Return (x, y) of the center of cell containing provided text 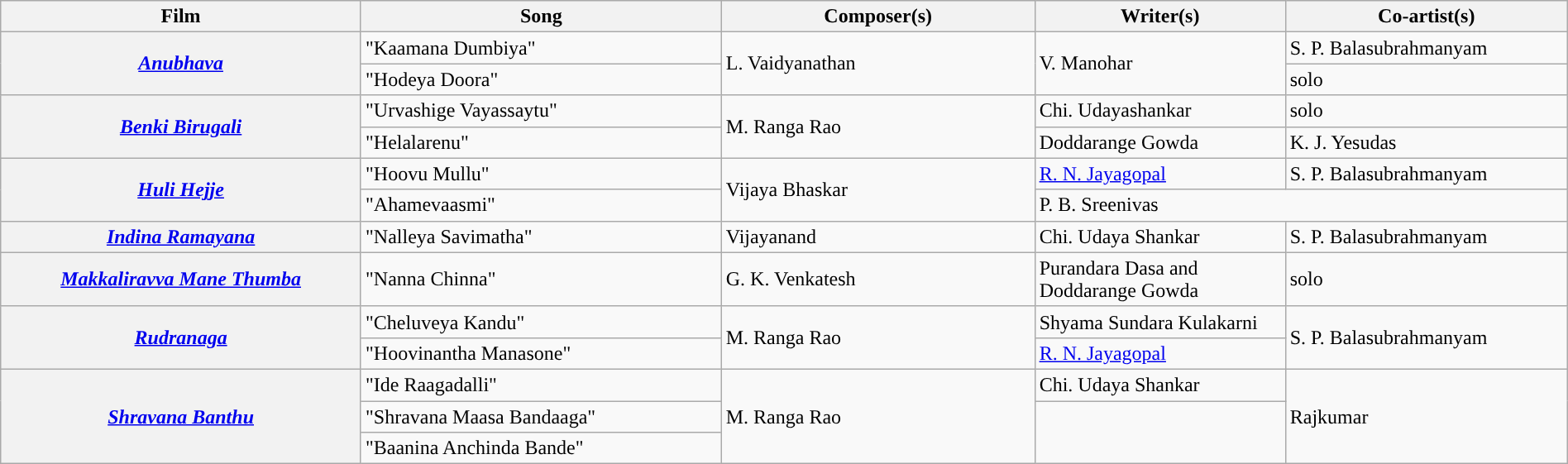
Chi. Udayashankar (1159, 111)
"Helalarenu" (541, 142)
Anubhava (181, 64)
K. J. Yesudas (1426, 142)
Benki Birugali (181, 127)
Shravana Banthu (181, 416)
P. B. Sreenivas (1301, 205)
Makkaliravva Mane Thumba (181, 280)
Film (181, 17)
Vijaya Bhaskar (878, 189)
"Nalleya Savimatha" (541, 237)
"Ahamevaasmi" (541, 205)
Co-artist(s) (1426, 17)
Rudranaga (181, 337)
Song (541, 17)
Purandara Dasa and Doddarange Gowda (1159, 280)
Indina Ramayana (181, 237)
Vijayanand (878, 237)
"Hodeya Doora" (541, 79)
"Shravana Maasa Bandaaga" (541, 416)
"Nanna Chinna" (541, 280)
"Hoovinantha Manasone" (541, 353)
L. Vaidyanathan (878, 64)
Writer(s) (1159, 17)
"Urvashige Vayassaytu" (541, 111)
Shyama Sundara Kulakarni (1159, 322)
"Hoovu Mullu" (541, 174)
G. K. Venkatesh (878, 280)
Composer(s) (878, 17)
"Kaamana Dumbiya" (541, 48)
"Cheluveya Kandu" (541, 322)
Rajkumar (1426, 416)
"Baanina Anchinda Bande" (541, 448)
Huli Hejje (181, 189)
"Ide Raagadalli" (541, 385)
V. Manohar (1159, 64)
Doddarange Gowda (1159, 142)
